Return the [X, Y] coordinate for the center point of the cell that contains the specified text.  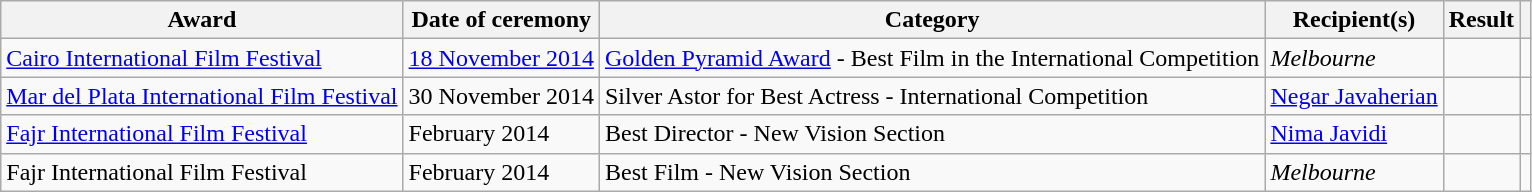
Category [932, 20]
Award [202, 20]
Negar Javaherian [1354, 96]
Mar del Plata International Film Festival [202, 96]
Date of ceremony [501, 20]
Nima Javidi [1354, 134]
Golden Pyramid Award - Best Film in the International Competition [932, 58]
Recipient(s) [1354, 20]
Silver Astor for Best Actress - International Competition [932, 96]
30 November 2014 [501, 96]
18 November 2014 [501, 58]
Best Film - New Vision Section [932, 172]
Result [1481, 20]
Cairo International Film Festival [202, 58]
Best Director - New Vision Section [932, 134]
